Return (x, y) of the center of cell containing provided text 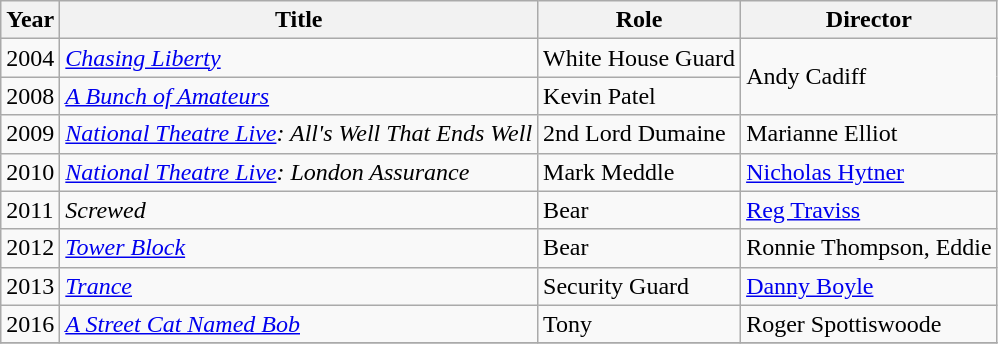
Kevin Patel (640, 96)
2008 (30, 96)
Mark Meddle (640, 172)
Security Guard (640, 286)
Ronnie Thompson, Eddie (870, 248)
Year (30, 20)
National Theatre Live: All's Well That Ends Well (299, 134)
2016 (30, 324)
Trance (299, 286)
Role (640, 20)
National Theatre Live: London Assurance (299, 172)
2012 (30, 248)
Roger Spottiswoode (870, 324)
Andy Cadiff (870, 77)
2nd Lord Dumaine (640, 134)
2010 (30, 172)
Tower Block (299, 248)
2013 (30, 286)
White House Guard (640, 58)
2009 (30, 134)
Screwed (299, 210)
Title (299, 20)
A Street Cat Named Bob (299, 324)
A Bunch of Amateurs (299, 96)
Marianne Elliot (870, 134)
Tony (640, 324)
Danny Boyle (870, 286)
Director (870, 20)
Nicholas Hytner (870, 172)
Reg Traviss (870, 210)
2011 (30, 210)
Chasing Liberty (299, 58)
2004 (30, 58)
